Provide the (X, Y) coordinate of the cell's center where the given text is located.  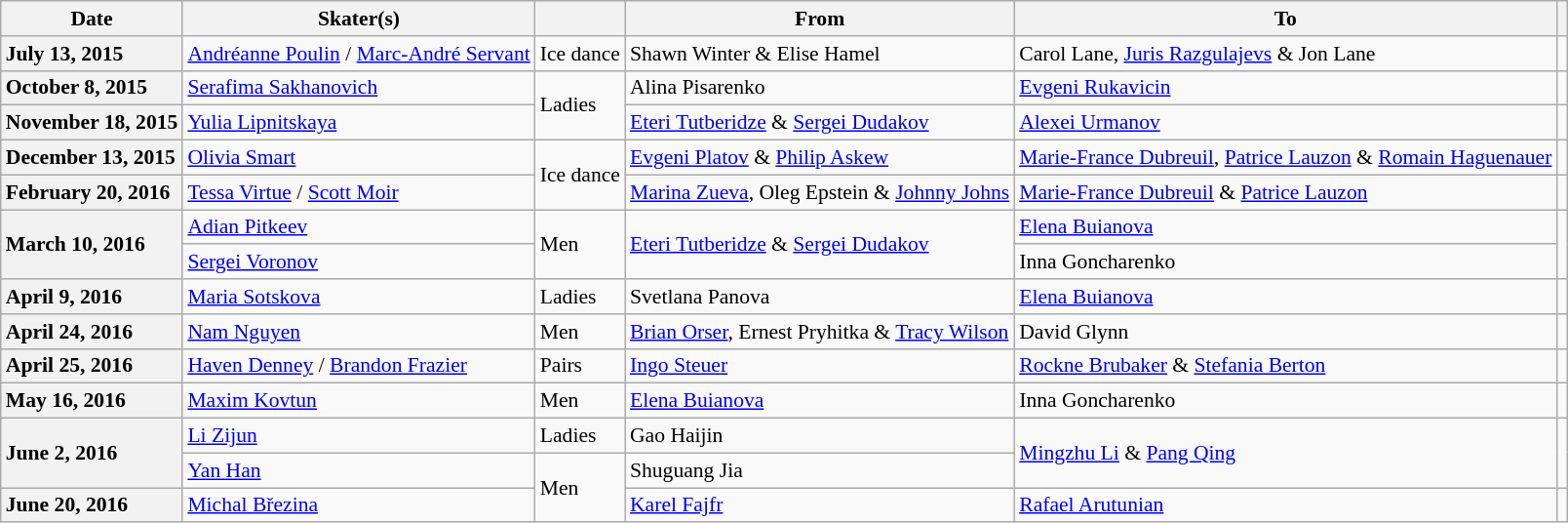
Adian Pitkeev (359, 227)
July 13, 2015 (92, 54)
Yan Han (359, 470)
Svetlana Panova (819, 297)
March 10, 2016 (92, 244)
Brian Orser, Ernest Pryhitka & Tracy Wilson (819, 332)
Tessa Virtue / Scott Moir (359, 192)
To (1285, 19)
November 18, 2015 (92, 123)
April 24, 2016 (92, 332)
Sergei Voronov (359, 262)
Date (92, 19)
Alexei Urmanov (1285, 123)
December 13, 2015 (92, 158)
Evgeni Platov & Philip Askew (819, 158)
May 16, 2016 (92, 401)
Michal Březina (359, 505)
June 2, 2016 (92, 453)
Pairs (580, 366)
Evgeni Rukavicin (1285, 88)
June 20, 2016 (92, 505)
Mingzhu Li & Pang Qing (1285, 453)
Marie-France Dubreuil, Patrice Lauzon & Romain Haguenauer (1285, 158)
Alina Pisarenko (819, 88)
From (819, 19)
Shuguang Jia (819, 470)
Li Zijun (359, 436)
Maxim Kovtun (359, 401)
April 9, 2016 (92, 297)
Skater(s) (359, 19)
Olivia Smart (359, 158)
Marie-France Dubreuil & Patrice Lauzon (1285, 192)
Serafima Sakhanovich (359, 88)
Gao Haijin (819, 436)
Nam Nguyen (359, 332)
Marina Zueva, Oleg Epstein & Johnny Johns (819, 192)
Yulia Lipnitskaya (359, 123)
Rafael Arutunian (1285, 505)
Karel Fajfr (819, 505)
Shawn Winter & Elise Hamel (819, 54)
Carol Lane, Juris Razgulajevs & Jon Lane (1285, 54)
February 20, 2016 (92, 192)
October 8, 2015 (92, 88)
Haven Denney / Brandon Frazier (359, 366)
Rockne Brubaker & Stefania Berton (1285, 366)
David Glynn (1285, 332)
April 25, 2016 (92, 366)
Maria Sotskova (359, 297)
Ingo Steuer (819, 366)
Andréanne Poulin / Marc-André Servant (359, 54)
